Return [X, Y] of the center of cell containing provided text 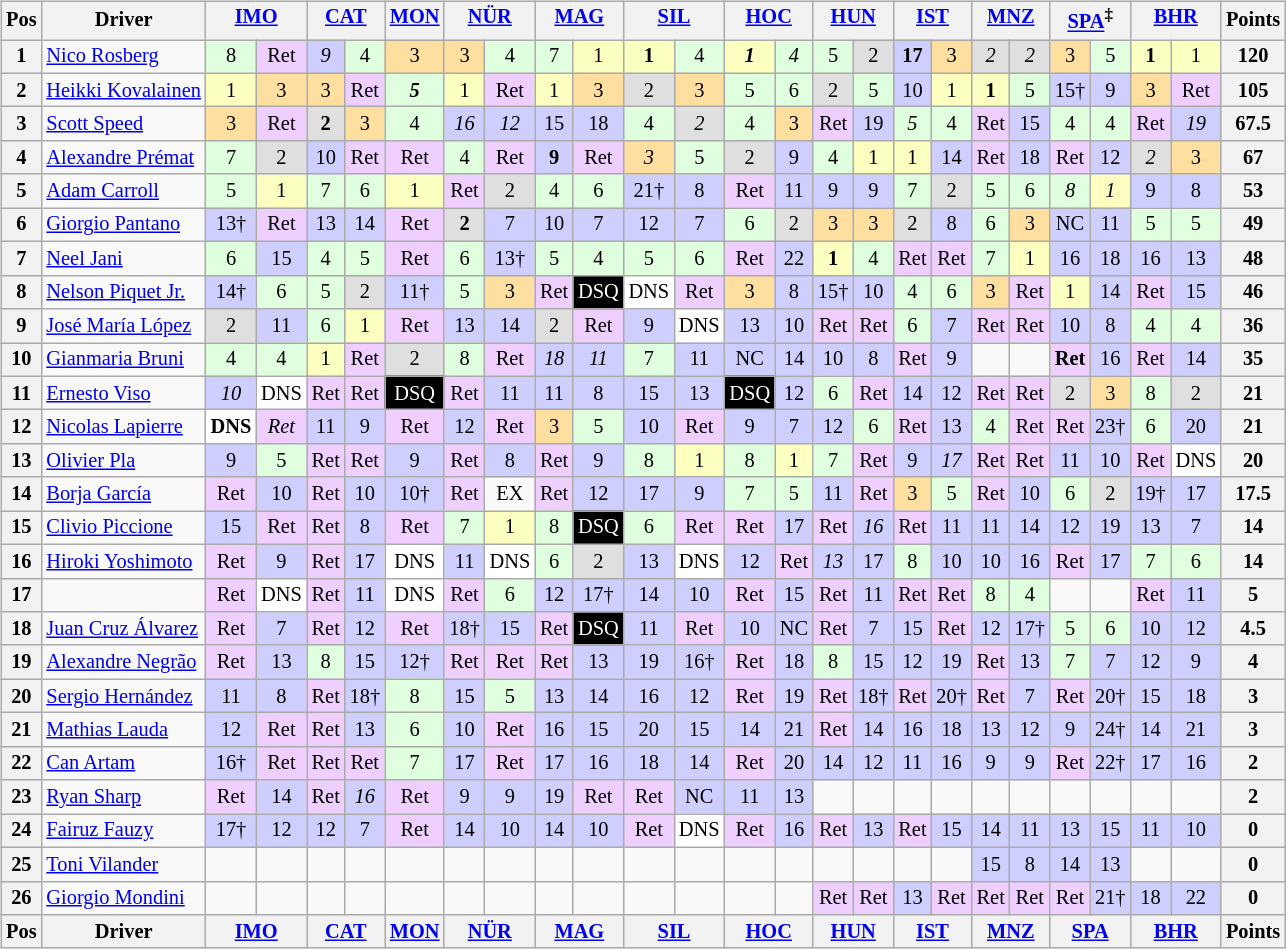
11† [415, 292]
Mathias Lauda [123, 730]
Nicolas Lapierre [123, 427]
Ernesto Viso [123, 393]
Alexandre Prémat [123, 158]
4.5 [1253, 629]
SPA‡ [1090, 20]
Borja García [123, 494]
Olivier Pla [123, 460]
Hiroki Yoshimoto [123, 561]
67.5 [1253, 124]
Ryan Sharp [123, 797]
17.5 [1253, 494]
36 [1253, 326]
Sergio Hernández [123, 696]
Clivio Piccione [123, 528]
Gianmaria Bruni [123, 359]
49 [1253, 225]
12† [415, 662]
10† [415, 494]
Neel Jani [123, 259]
Giorgio Pantano [123, 225]
Alexandre Negrão [123, 662]
SPA [1090, 932]
Juan Cruz Álvarez [123, 629]
EX [510, 494]
120 [1253, 57]
Nelson Piquet Jr. [123, 292]
53 [1253, 191]
José María López [123, 326]
48 [1253, 259]
Nico Rosberg [123, 57]
23 [21, 797]
35 [1253, 359]
Scott Speed [123, 124]
23† [1110, 427]
22† [1110, 763]
Fairuz Fauzy [123, 831]
Toni Vilander [123, 864]
67 [1253, 158]
Can Artam [123, 763]
26 [21, 898]
14† [231, 292]
Giorgio Mondini [123, 898]
46 [1253, 292]
Heikki Kovalainen [123, 90]
19† [1150, 494]
24† [1110, 730]
25 [21, 864]
105 [1253, 90]
24 [21, 831]
Adam Carroll [123, 191]
